Pinpoint the cell where the given text exists, returning its (X, Y) midpoint coordinate. 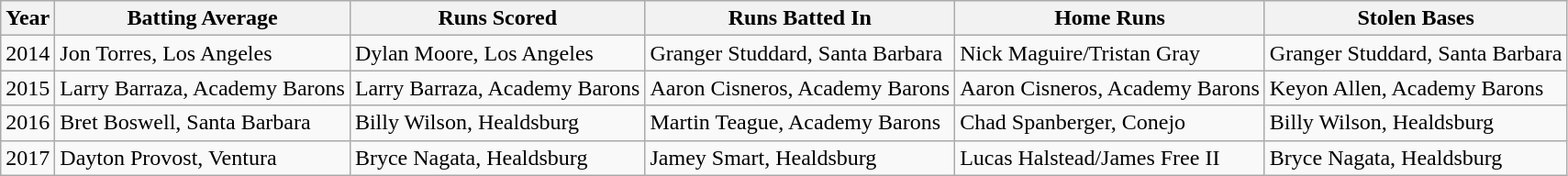
2016 (28, 123)
Dayton Provost, Ventura (203, 158)
2017 (28, 158)
Home Runs (1110, 18)
Batting Average (203, 18)
Nick Maguire/Tristan Gray (1110, 53)
Lucas Halstead/James Free II (1110, 158)
Runs Batted In (800, 18)
Year (28, 18)
Bret Boswell, Santa Barbara (203, 123)
Runs Scored (497, 18)
Dylan Moore, Los Angeles (497, 53)
Jamey Smart, Healdsburg (800, 158)
Martin Teague, Academy Barons (800, 123)
Jon Torres, Los Angeles (203, 53)
2014 (28, 53)
2015 (28, 88)
Stolen Bases (1416, 18)
Keyon Allen, Academy Barons (1416, 88)
Chad Spanberger, Conejo (1110, 123)
